Output the (x, y) coordinate of the center of the cell containing the given text.  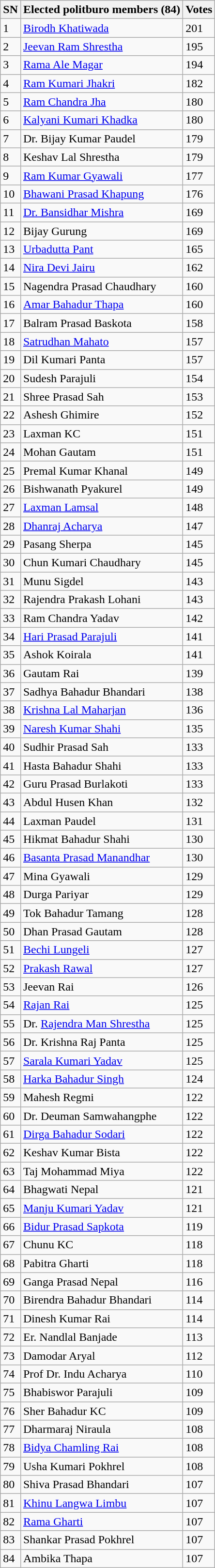
49 (11, 913)
Hasta Bahadur Shahi (102, 765)
Ganga Prasad Nepal (102, 1282)
77 (11, 1429)
22 (11, 415)
Sher Bahadur KC (102, 1411)
Sadhya Bahadur Bhandari (102, 692)
Bhabiswor Parajuli (102, 1392)
17 (11, 323)
Votes (199, 10)
62 (11, 1153)
Ram Kumar Gyawali (102, 175)
65 (11, 1208)
136 (199, 710)
Bechi Lungeli (102, 950)
Ram Chandra Jha (102, 102)
Bidur Prasad Sapkota (102, 1226)
Prof Dr. Indu Acharya (102, 1374)
Bijay Gurung (102, 231)
41 (11, 765)
Abdul Husen Khan (102, 802)
63 (11, 1171)
15 (11, 286)
Dinesh Kumar Rai (102, 1319)
Bhawani Prasad Khapung (102, 194)
Nagendra Prasad Chaudhary (102, 286)
Damodar Aryal (102, 1355)
Jeevan Rai (102, 987)
28 (11, 526)
131 (199, 821)
37 (11, 692)
182 (199, 83)
1 (11, 28)
Dirga Bahadur Sodari (102, 1134)
53 (11, 987)
7 (11, 139)
195 (199, 47)
Ambika Thapa (102, 1558)
80 (11, 1485)
Shree Prasad Sah (102, 397)
83 (11, 1540)
44 (11, 821)
Dr. Bansidhar Mishra (102, 212)
119 (199, 1226)
29 (11, 544)
Gautam Rai (102, 673)
Dil Kumari Panta (102, 360)
78 (11, 1448)
10 (11, 194)
84 (11, 1558)
Bishwanath Pyakurel (102, 489)
23 (11, 434)
Bhagwati Nepal (102, 1190)
126 (199, 987)
25 (11, 470)
43 (11, 802)
Rama Gharti (102, 1521)
30 (11, 563)
73 (11, 1355)
Dr. Bijay Kumar Paudel (102, 139)
139 (199, 673)
Rajan Rai (102, 1005)
8 (11, 157)
Prakash Rawal (102, 968)
Ram Kumari Jhakri (102, 83)
154 (199, 378)
2 (11, 47)
3 (11, 65)
50 (11, 931)
61 (11, 1134)
20 (11, 378)
Urbadutta Pant (102, 249)
Dhanraj Acharya (102, 526)
26 (11, 489)
70 (11, 1300)
Pabitra Gharti (102, 1263)
6 (11, 120)
33 (11, 618)
67 (11, 1245)
Ashok Koirala (102, 655)
Balram Prasad Baskota (102, 323)
Birendra Bahadur Bhandari (102, 1300)
Keshav Kumar Bista (102, 1153)
Nira Devi Jairu (102, 268)
36 (11, 673)
124 (199, 1079)
81 (11, 1503)
Munu Sigdel (102, 581)
42 (11, 784)
Dr. Deuman Samwahangphe (102, 1116)
Keshav Lal Shrestha (102, 157)
Chunu KC (102, 1245)
Durga Pariyar (102, 895)
Satrudhan Mahato (102, 342)
56 (11, 1042)
18 (11, 342)
Dhan Prasad Gautam (102, 931)
Krishna Lal Maharjan (102, 710)
110 (199, 1374)
27 (11, 507)
79 (11, 1466)
153 (199, 397)
Sudesh Parajuli (102, 378)
31 (11, 581)
Jeevan Ram Shrestha (102, 47)
4 (11, 83)
Laxman Lamsal (102, 507)
176 (199, 194)
69 (11, 1282)
Tok Bahadur Tamang (102, 913)
Pasang Sherpa (102, 544)
Manju Kumari Yadav (102, 1208)
Mina Gyawali (102, 876)
158 (199, 323)
5 (11, 102)
SN (11, 10)
12 (11, 231)
113 (199, 1337)
132 (199, 802)
76 (11, 1411)
Basanta Prasad Manandhar (102, 858)
35 (11, 655)
Naresh Kumar Shahi (102, 729)
Elected politburo members (84) (102, 10)
66 (11, 1226)
Harka Bahadur Singh (102, 1079)
201 (199, 28)
48 (11, 895)
71 (11, 1319)
Mahesh Regmi (102, 1097)
16 (11, 305)
59 (11, 1097)
38 (11, 710)
147 (199, 526)
55 (11, 1024)
Er. Nandlal Banjade (102, 1337)
Laxman KC (102, 434)
57 (11, 1060)
177 (199, 175)
Dr. Krishna Raj Panta (102, 1042)
Amar Bahadur Thapa (102, 305)
Dharmaraj Niraula (102, 1429)
47 (11, 876)
Rajendra Prakash Lohani (102, 600)
194 (199, 65)
51 (11, 950)
Khinu Langwa Limbu (102, 1503)
Premal Kumar Khanal (102, 470)
60 (11, 1116)
135 (199, 729)
75 (11, 1392)
32 (11, 600)
19 (11, 360)
39 (11, 729)
Shankar Prasad Pokhrel (102, 1540)
Bidya Chamling Rai (102, 1448)
46 (11, 858)
Dr. Rajendra Man Shrestha (102, 1024)
14 (11, 268)
82 (11, 1521)
21 (11, 397)
74 (11, 1374)
152 (199, 415)
13 (11, 249)
Kalyani Kumari Khadka (102, 120)
Shiva Prasad Bhandari (102, 1485)
142 (199, 618)
Usha Kumari Pokhrel (102, 1466)
138 (199, 692)
Chun Kumari Chaudhary (102, 563)
9 (11, 175)
Ram Chandra Yadav (102, 618)
112 (199, 1355)
45 (11, 839)
Mohan Gautam (102, 452)
11 (11, 212)
Sudhir Prasad Sah (102, 747)
Guru Prasad Burlakoti (102, 784)
148 (199, 507)
Sarala Kumari Yadav (102, 1060)
Birodh Khatiwada (102, 28)
Taj Mohammad Miya (102, 1171)
Laxman Paudel (102, 821)
58 (11, 1079)
64 (11, 1190)
Ashesh Ghimire (102, 415)
40 (11, 747)
116 (199, 1282)
165 (199, 249)
24 (11, 452)
54 (11, 1005)
Hari Prasad Parajuli (102, 637)
34 (11, 637)
Hikmat Bahadur Shahi (102, 839)
52 (11, 968)
162 (199, 268)
72 (11, 1337)
68 (11, 1263)
Rama Ale Magar (102, 65)
